Provide the (X, Y) coordinate of the cell's center where the given text is located.  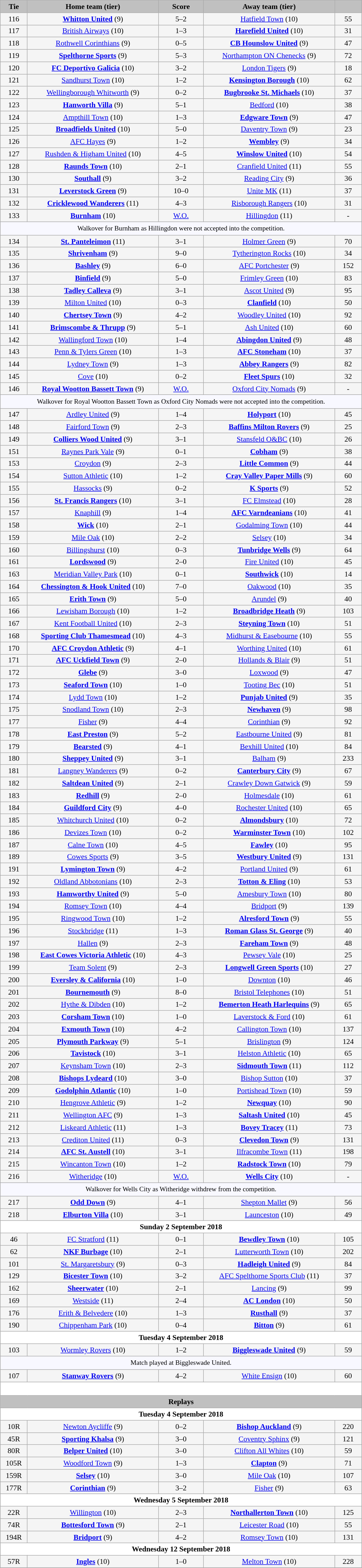
122 (14, 93)
Bottesford Town (9) (93, 1525)
71 (348, 1463)
213 (14, 1140)
Bexhill United (10) (269, 747)
Balham (9) (269, 759)
161 (14, 562)
Bewdley Town (10) (269, 1239)
Sporting Khalsa (9) (93, 1439)
Daventry Town (9) (269, 129)
80 (348, 894)
63 (348, 1488)
22R (14, 1512)
Wednesday 12 September 2018 (181, 1549)
Saltash United (10) (269, 1115)
190 (14, 1325)
184 (14, 808)
Oakwood (10) (269, 587)
Stanway Rovers (9) (93, 1376)
Unite MK (11) (269, 191)
Penn & Tylers Green (10) (93, 352)
Tytherington Rocks (10) (269, 254)
166 (14, 611)
136 (14, 266)
Ardley United (9) (93, 415)
158 (14, 525)
Cove (10) (93, 377)
Brislington (9) (269, 1042)
169 (14, 1301)
Snodland Town (10) (93, 710)
Frimley Green (10) (269, 278)
Lordswood (9) (93, 562)
Holyport (10) (269, 415)
Calne Town (10) (93, 845)
Shepton Mallet (9) (269, 1203)
Home team (tier) (93, 7)
K Sports (9) (269, 489)
163 (14, 574)
157 (14, 513)
196 (14, 931)
105R (14, 1463)
Wormley Rovers (10) (93, 1350)
Wincanton Town (10) (93, 1164)
Bishop Sutton (10) (269, 1078)
Tooting Bec (10) (269, 685)
Devizes Town (10) (93, 832)
Bemerton Heath Harlequins (9) (269, 1005)
214 (14, 1152)
181 (14, 771)
Kent Football United (10) (93, 624)
AFC St. Austell (10) (93, 1152)
Bicester Town (10) (93, 1276)
Cray Valley Paper Mills (9) (269, 476)
145 (14, 377)
Clifton All Whites (10) (269, 1451)
118 (14, 43)
FC Stratford (11) (93, 1239)
Little Common (9) (269, 464)
128 (14, 166)
Helston Athletic (10) (269, 1054)
Wells City (10) (269, 1177)
AFC Varndeanians (10) (269, 513)
Woodford Town (9) (93, 1463)
AFC Stoneham (10) (269, 352)
Harefield United (10) (269, 31)
St. Francis Rangers (10) (93, 501)
180 (14, 759)
119 (14, 56)
187 (14, 845)
Bitton (9) (269, 1325)
Corsham Town (10) (93, 1017)
Stockbridge (11) (93, 931)
Coventry Sphinx (9) (269, 1439)
Bishops Lydeard (10) (93, 1078)
18 (348, 68)
Sporting Club Thamesmead (10) (93, 636)
Rusthall (9) (269, 1313)
133 (14, 216)
Match played at Biggleswade United. (181, 1363)
27 (348, 968)
Portishead Town (10) (269, 1091)
5–3 (181, 56)
123 (14, 105)
167 (14, 624)
228 (348, 1562)
AFC Croydon Athletic (9) (93, 648)
170 (14, 648)
Erith Town (9) (93, 599)
53 (348, 882)
168 (14, 636)
Newquay (10) (269, 1103)
Bearsted (9) (93, 747)
St. Margaretsbury (9) (93, 1264)
Sutton Athletic (10) (93, 476)
49 (348, 1215)
Loxwood (9) (269, 673)
Oldland Abbotonians (10) (93, 882)
Roman Glass St. George (9) (269, 931)
101 (14, 1264)
159 (14, 538)
Bovey Tracey (11) (269, 1127)
64 (348, 550)
Westbury United (9) (269, 857)
Hatfield Town (10) (269, 19)
Bristol Telephones (10) (269, 992)
155 (14, 489)
Brimscombe & Thrupp (9) (93, 327)
Arundel (9) (269, 599)
203 (14, 1017)
Score (181, 7)
White Ensign (10) (269, 1376)
Bournemouth (9) (93, 992)
Ringwood Town (10) (93, 919)
135 (14, 254)
Southwick (10) (269, 574)
Tunbridge Wells (9) (269, 550)
Lymington Town (9) (93, 869)
186 (14, 832)
Melton Town (10) (269, 1562)
Chessington & Hook United (10) (93, 587)
Wallingford Town (10) (93, 340)
Cowes Sports (9) (93, 857)
79 (348, 1164)
80R (14, 1451)
Holmer Green (9) (269, 241)
AFC Portchester (9) (269, 266)
151 (14, 452)
Burnham (10) (93, 216)
Ash United (10) (269, 327)
178 (14, 734)
0–5 (181, 43)
Raynes Park Vale (9) (93, 452)
Almondsbury (10) (269, 820)
175 (14, 710)
7–0 (181, 587)
67 (348, 771)
Saltdean United (9) (93, 783)
Redhill (9) (93, 796)
134 (14, 241)
0–4 (181, 1325)
179 (14, 747)
162 (14, 1289)
Cobham (9) (269, 452)
172 (14, 673)
142 (14, 340)
209 (14, 1091)
Risborough Rangers (10) (269, 203)
Fleet Spurs (10) (269, 377)
Hamworthy United (9) (93, 894)
Clevedon Town (9) (269, 1140)
Punjab United (9) (269, 697)
Biggleswade United (9) (269, 1350)
112 (348, 1066)
2–2 (181, 538)
Chertsey Town (9) (93, 315)
St. Panteleimon (11) (93, 241)
Hallen (9) (93, 943)
Hengrove Athletic (9) (93, 1103)
Whitchurch United (10) (93, 820)
233 (348, 759)
Billingshurst (10) (93, 550)
164 (14, 587)
57R (14, 1562)
Alresford Town (9) (269, 919)
Eversley & California (10) (93, 980)
191 (14, 869)
Sheppey United (9) (93, 759)
Croydon (9) (93, 464)
Away team (tier) (269, 7)
176 (14, 1313)
129 (14, 1276)
207 (14, 1066)
217 (14, 1203)
London Tigers (9) (269, 68)
Lydney Town (9) (93, 364)
Walkover for Royal Wootton Bassett Town as Oxford City Nomads were not accepted into the competition. (181, 402)
Longwell Green Sports (10) (269, 968)
East Preston (9) (93, 734)
Godalming Town (10) (269, 525)
Fareham Town (9) (269, 943)
138 (14, 290)
Replays (181, 1402)
Bishop Auckland (9) (269, 1427)
146 (14, 389)
10–0 (181, 191)
Hollands & Blair (9) (269, 660)
154 (14, 476)
197 (14, 943)
156 (14, 501)
23 (348, 129)
Eastbourne United (9) (269, 734)
147 (14, 415)
Cranfield United (11) (269, 166)
177 (14, 722)
NKF Burbage (10) (93, 1252)
Leicester Road (10) (269, 1525)
AC London (10) (269, 1301)
173 (14, 685)
Hassocks (9) (93, 489)
Ampthill Town (10) (93, 117)
Liskeard Athletic (11) (93, 1127)
140 (14, 315)
210 (14, 1103)
Spelthorne Sports (9) (93, 56)
Rothwell Corinthians (9) (93, 43)
Warminster Town (10) (269, 832)
148 (14, 427)
Steyning Town (10) (269, 624)
152 (348, 266)
Rushden & Higham United (10) (93, 154)
45R (14, 1439)
28 (348, 501)
220 (348, 1427)
98 (348, 710)
Canterbury City (9) (269, 771)
Clanfield (10) (269, 303)
Bedford (10) (269, 105)
Stansfeld O&BC (10) (269, 439)
Crediton United (11) (93, 1140)
Whitton United (9) (93, 19)
9–0 (181, 254)
193 (14, 894)
Raunds Town (10) (93, 166)
Langney Wanderers (9) (93, 771)
206 (14, 1054)
Ingles (10) (93, 1562)
73 (348, 1127)
Wembley (9) (269, 142)
2–4 (181, 1301)
Northampton ON Chenecks (9) (269, 56)
Keynsham Town (10) (93, 1066)
Winslow United (10) (269, 154)
Elburton Villa (10) (93, 1215)
41 (348, 513)
Wellington AFC (9) (93, 1115)
Hillingdon (11) (269, 216)
117 (14, 31)
Erith & Belvedere (10) (93, 1313)
Abingdon United (9) (269, 340)
Belper United (10) (93, 1451)
177R (14, 1488)
70 (348, 241)
Southall (9) (93, 179)
149 (14, 439)
143 (14, 352)
205 (14, 1042)
Broadfields United (10) (93, 129)
199 (14, 968)
Knaphill (9) (93, 513)
AFC Hayes (9) (93, 142)
Hadleigh United (9) (269, 1264)
144 (14, 364)
127 (14, 154)
159R (14, 1476)
Lewisham Borough (10) (93, 611)
Broadbridge Heath (9) (269, 611)
194 (14, 906)
132 (14, 203)
FC Elmstead (10) (269, 501)
153 (14, 464)
Reading City (9) (269, 179)
Abbey Rangers (9) (269, 364)
Hythe & Dibden (10) (93, 1005)
Pewsey Vale (10) (269, 955)
Kensington Borough (10) (269, 80)
Holmesdale (10) (269, 796)
East Cowes Victoria Athletic (10) (93, 955)
165 (14, 599)
90 (348, 1103)
194R (14, 1537)
192 (14, 882)
Royal Wootton Bassett Town (9) (93, 389)
204 (14, 1029)
Plymouth Parkway (9) (93, 1042)
Sidmouth Town (11) (269, 1066)
81 (348, 734)
Fawley (10) (269, 845)
211 (14, 1115)
182 (14, 783)
Callington Town (10) (269, 1029)
Woodley United (10) (269, 315)
201 (14, 992)
6–0 (181, 266)
105 (348, 1239)
74R (14, 1525)
215 (14, 1164)
Fairford Town (9) (93, 427)
36 (348, 179)
Godolphin Atlantic (10) (93, 1091)
Meridian Valley Park (10) (93, 574)
3–5 (181, 857)
FC Deportivo Galicia (10) (93, 68)
Walkover for Burnham as Hillingdon were not accepted into the competition. (181, 228)
120 (14, 68)
British Airways (10) (93, 31)
Sheerwater (10) (93, 1289)
Baffins Milton Rovers (9) (269, 427)
Guildford City (9) (93, 808)
Wick (10) (93, 525)
102 (348, 832)
Downton (10) (269, 980)
Tadley Calleva (9) (93, 290)
Colliers Wood United (9) (93, 439)
171 (14, 660)
Oxford City Nomads (9) (269, 389)
Sandhurst Town (10) (93, 80)
Portland United (9) (269, 869)
Cricklewood Wanderers (11) (93, 203)
26 (348, 439)
32 (348, 377)
Shrivenham (9) (93, 254)
Northallerton Town (10) (269, 1512)
Lancing (9) (269, 1289)
Radstock Town (10) (269, 1164)
Ascot United (9) (269, 290)
Launceston (10) (269, 1215)
Wednesday 5 September 2018 (181, 1500)
185 (14, 820)
99 (348, 1289)
Amesbury Town (10) (269, 894)
141 (14, 327)
Midhurst & Easebourne (10) (269, 636)
Rochester United (10) (269, 808)
Chippenham Park (10) (93, 1325)
8–0 (181, 992)
AFC Spelthorne Sports Club (11) (269, 1276)
82 (348, 364)
Bashley (9) (93, 266)
183 (14, 796)
126 (14, 142)
Totton & Eling (10) (269, 882)
189 (14, 857)
10R (14, 1427)
160 (14, 550)
83 (348, 278)
Willington (10) (93, 1512)
52 (348, 489)
Tie (14, 7)
Ilfracombe Town (11) (269, 1152)
200 (14, 980)
Wellingborough Whitworth (9) (93, 93)
Fire United (10) (269, 562)
54 (348, 154)
216 (14, 1177)
Binfield (9) (93, 278)
Hanworth Villa (9) (93, 105)
4–0 (181, 808)
Clapton (9) (269, 1463)
CB Hounslow United (9) (269, 43)
195 (14, 919)
Newhaven (9) (269, 710)
Lutterworth Town (10) (269, 1252)
Worthing United (10) (269, 648)
Walkover for Wells City as Witheridge withdrew from the competition. (181, 1190)
218 (14, 1215)
Newton Aycliffe (9) (93, 1427)
Glebe (9) (93, 673)
174 (14, 697)
Laverstock & Ford (10) (269, 1017)
Odd Down (9) (93, 1203)
Crawley Down Gatwick (9) (269, 783)
Tavistock (10) (93, 1054)
130 (14, 179)
212 (14, 1127)
116 (14, 19)
Lydd Town (10) (93, 697)
Exmouth Town (10) (93, 1029)
Leverstock Green (9) (93, 191)
Milton United (10) (93, 303)
Witheridge (10) (93, 1177)
14 (348, 574)
208 (14, 1078)
Seaford Town (10) (93, 685)
Bugbrooke St. Michaels (10) (269, 93)
AFC Uckfield Town (9) (93, 660)
Westside (11) (93, 1301)
56 (348, 1203)
Sunday 2 September 2018 (181, 1227)
Edgware Town (9) (269, 117)
Team Solent (9) (93, 968)
